Search for the cell housing the specified text and yield its (x, y) center coordinate. 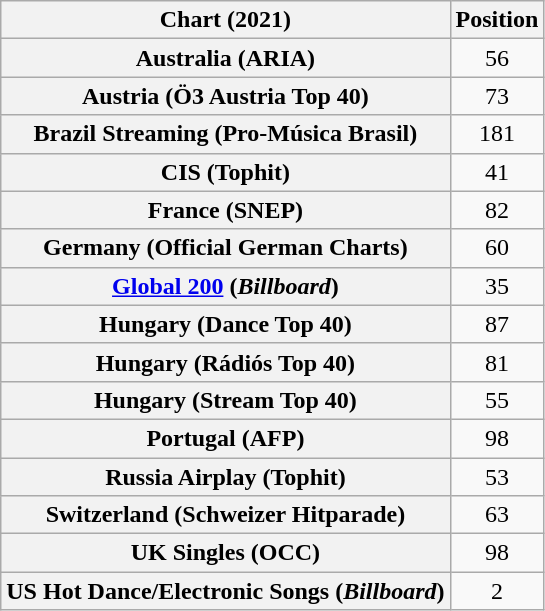
Germany (Official German Charts) (226, 248)
Switzerland (Schweizer Hitparade) (226, 515)
France (SNEP) (226, 210)
60 (497, 248)
UK Singles (OCC) (226, 553)
Chart (2021) (226, 20)
63 (497, 515)
CIS (Tophit) (226, 172)
35 (497, 286)
55 (497, 400)
87 (497, 324)
181 (497, 134)
Hungary (Stream Top 40) (226, 400)
73 (497, 96)
81 (497, 362)
56 (497, 58)
Hungary (Rádiós Top 40) (226, 362)
2 (497, 591)
Hungary (Dance Top 40) (226, 324)
53 (497, 477)
Position (497, 20)
Australia (ARIA) (226, 58)
US Hot Dance/Electronic Songs (Billboard) (226, 591)
41 (497, 172)
Global 200 (Billboard) (226, 286)
82 (497, 210)
Russia Airplay (Tophit) (226, 477)
Portugal (AFP) (226, 438)
Austria (Ö3 Austria Top 40) (226, 96)
Brazil Streaming (Pro-Música Brasil) (226, 134)
